Extract the (x, y) coordinate from the center of the cell holding the provided text.  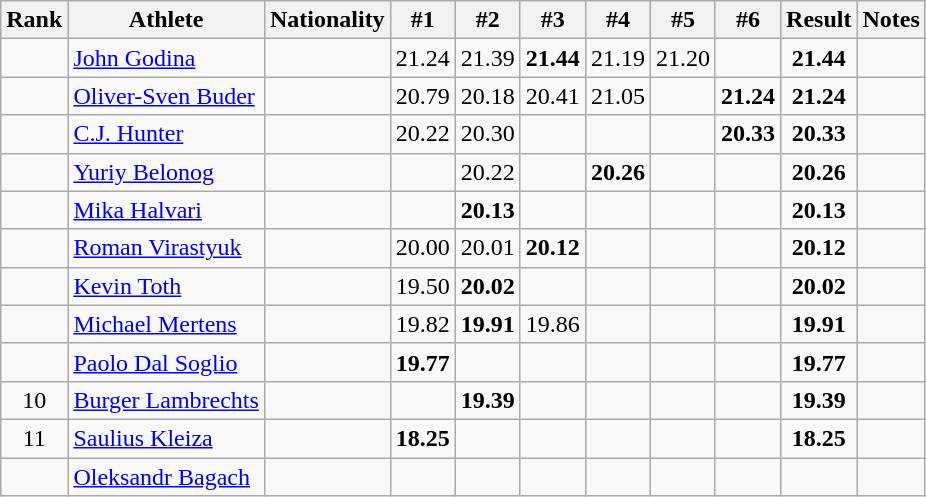
Oliver-Sven Buder (166, 96)
#5 (682, 20)
Michael Mertens (166, 324)
20.41 (552, 96)
20.01 (488, 248)
C.J. Hunter (166, 134)
20.00 (422, 248)
Rank (34, 20)
20.18 (488, 96)
#1 (422, 20)
#6 (748, 20)
Nationality (327, 20)
Notes (891, 20)
Yuriy Belonog (166, 172)
19.82 (422, 324)
Roman Virastyuk (166, 248)
Kevin Toth (166, 286)
Athlete (166, 20)
#2 (488, 20)
20.30 (488, 134)
#4 (618, 20)
Mika Halvari (166, 210)
Paolo Dal Soglio (166, 362)
21.19 (618, 58)
20.79 (422, 96)
Burger Lambrechts (166, 400)
Saulius Kleiza (166, 438)
21.20 (682, 58)
10 (34, 400)
Oleksandr Bagach (166, 477)
#3 (552, 20)
21.39 (488, 58)
19.50 (422, 286)
John Godina (166, 58)
Result (819, 20)
11 (34, 438)
21.05 (618, 96)
19.86 (552, 324)
